Output the [x, y] coordinate of the center of the cell containing the given text.  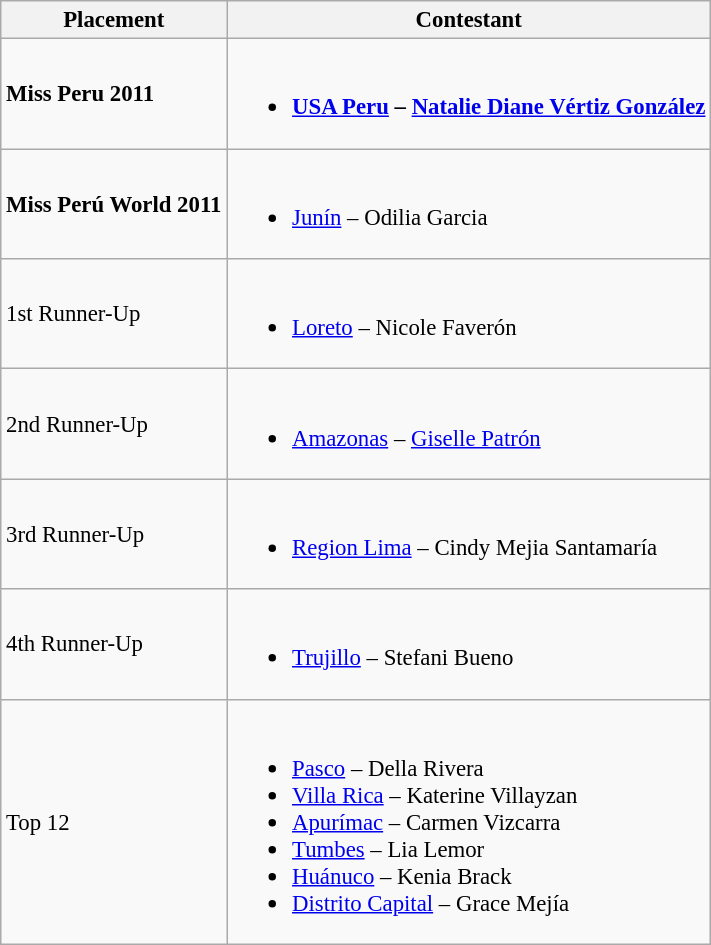
Top 12 [114, 822]
Junín – Odilia Garcia [469, 204]
Pasco – Della RiveraVilla Rica – Katerine VillayzanApurímac – Carmen VizcarraTumbes – Lia LemorHuánuco – Kenia BrackDistrito Capital – Grace Mejía [469, 822]
Loreto – Nicole Faverón [469, 314]
Contestant [469, 20]
Amazonas – Giselle Patrón [469, 424]
Region Lima – Cindy Mejia Santamaría [469, 534]
2nd Runner-Up [114, 424]
3rd Runner-Up [114, 534]
USA Peru – Natalie Diane Vértiz González [469, 94]
1st Runner-Up [114, 314]
Trujillo – Stefani Bueno [469, 644]
Placement [114, 20]
4th Runner-Up [114, 644]
Miss Perú World 2011 [114, 204]
Miss Peru 2011 [114, 94]
